Pinpoint the cell where the given text exists, returning its (x, y) midpoint coordinate. 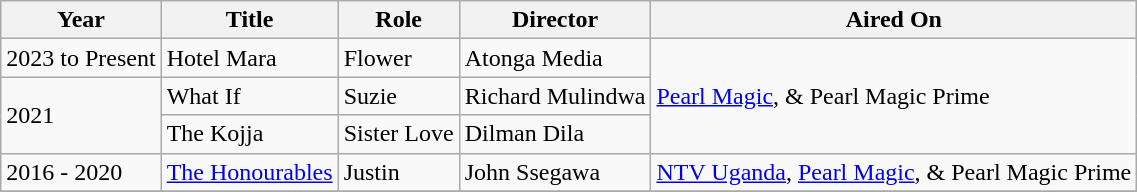
What If (250, 96)
Richard Mulindwa (555, 96)
Pearl Magic, & Pearl Magic Prime (894, 96)
Aired On (894, 20)
The Honourables (250, 172)
Title (250, 20)
Dilman Dila (555, 134)
John Ssegawa (555, 172)
NTV Uganda, Pearl Magic, & Pearl Magic Prime (894, 172)
2016 - 2020 (81, 172)
Justin (398, 172)
2021 (81, 115)
2023 to Present (81, 58)
Role (398, 20)
Atonga Media (555, 58)
Director (555, 20)
Year (81, 20)
Flower (398, 58)
Suzie (398, 96)
Sister Love (398, 134)
Hotel Mara (250, 58)
The Kojja (250, 134)
